Determine the (X, Y) coordinate at the center of the cell enclosing the given text.  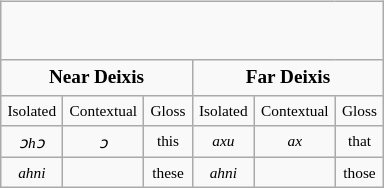
ɔ (104, 141)
these (168, 172)
this (168, 141)
Near Deixis (96, 77)
Far Deixis (288, 77)
ax (294, 141)
axu (223, 141)
ɔhɔ (32, 141)
those (359, 172)
that (359, 141)
